Find where the given text appears and provide that cell's center as (X, Y) coordinate. 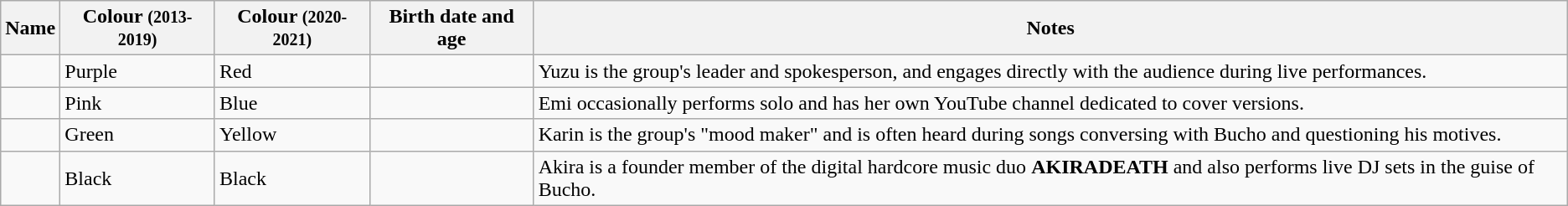
Colour (2013-2019) (137, 28)
Yellow (291, 135)
Yuzu is the group's leader and spokesperson, and engages directly with the audience during live performances. (1050, 71)
Karin is the group's "mood maker" and is often heard during songs conversing with Bucho and questioning his motives. (1050, 135)
Blue (291, 103)
Green (137, 135)
Pink (137, 103)
Notes (1050, 28)
Name (30, 28)
Emi occasionally performs solo and has her own YouTube channel dedicated to cover versions. (1050, 103)
Colour (2020-2021) (291, 28)
Red (291, 71)
Purple (137, 71)
Birth date and age (451, 28)
Akira is a founder member of the digital hardcore music duo AKIRADEATH and also performs live DJ sets in the guise of Bucho. (1050, 178)
